Provide the (X, Y) coordinate of the cell's center where the given text is located.  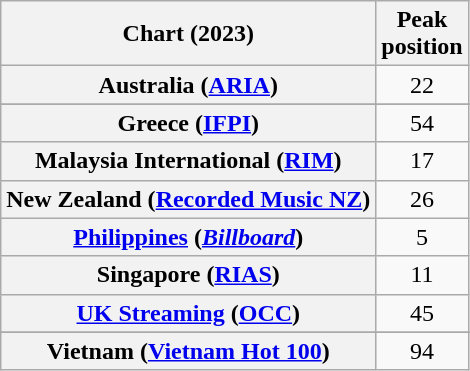
Philippines (Billboard) (188, 237)
45 (422, 313)
5 (422, 237)
Chart (2023) (188, 34)
11 (422, 275)
26 (422, 199)
Peakposition (422, 34)
Singapore (RIAS) (188, 275)
94 (422, 351)
17 (422, 161)
Australia (ARIA) (188, 85)
22 (422, 85)
Malaysia International (RIM) (188, 161)
New Zealand (Recorded Music NZ) (188, 199)
Vietnam (Vietnam Hot 100) (188, 351)
UK Streaming (OCC) (188, 313)
54 (422, 123)
Greece (IFPI) (188, 123)
